Provide the (x, y) coordinate of the cell's center where the given text is located.  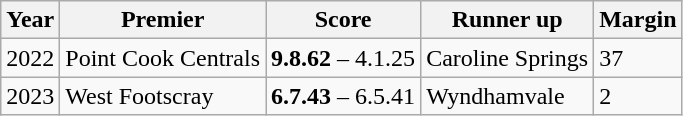
Score (344, 20)
Year (30, 20)
2022 (30, 58)
9.8.62 – 4.1.25 (344, 58)
2023 (30, 96)
Runner up (508, 20)
Wyndhamvale (508, 96)
6.7.43 – 6.5.41 (344, 96)
2 (638, 96)
37 (638, 58)
West Footscray (163, 96)
Premier (163, 20)
Margin (638, 20)
Caroline Springs (508, 58)
Point Cook Centrals (163, 58)
